Return the (x, y) coordinate for the center point of the cell that contains the specified text.  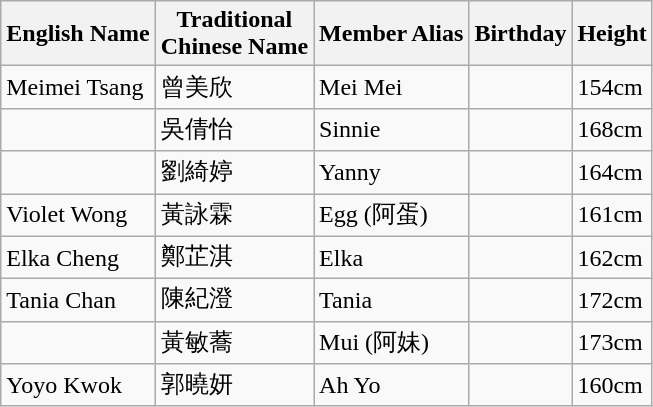
Mei Mei (392, 88)
劉綺婷 (234, 172)
Mui (阿妹) (392, 342)
Tania (392, 300)
Violet Wong (78, 216)
Elka (392, 258)
Elka Cheng (78, 258)
Ah Yo (392, 386)
English Name (78, 34)
154cm (612, 88)
黃敏蕎 (234, 342)
Yoyo Kwok (78, 386)
陳紀澄 (234, 300)
Member Alias (392, 34)
172cm (612, 300)
162cm (612, 258)
TraditionalChinese Name (234, 34)
鄭芷淇 (234, 258)
161cm (612, 216)
曾美欣 (234, 88)
173cm (612, 342)
Sinnie (392, 130)
Meimei Tsang (78, 88)
Birthday (520, 34)
黃詠霖 (234, 216)
Tania Chan (78, 300)
郭曉妍 (234, 386)
168cm (612, 130)
164cm (612, 172)
吳倩怡 (234, 130)
Yanny (392, 172)
Height (612, 34)
Egg (阿蛋) (392, 216)
160cm (612, 386)
